Determine the (x, y) coordinate at the center of the cell enclosing the given text.  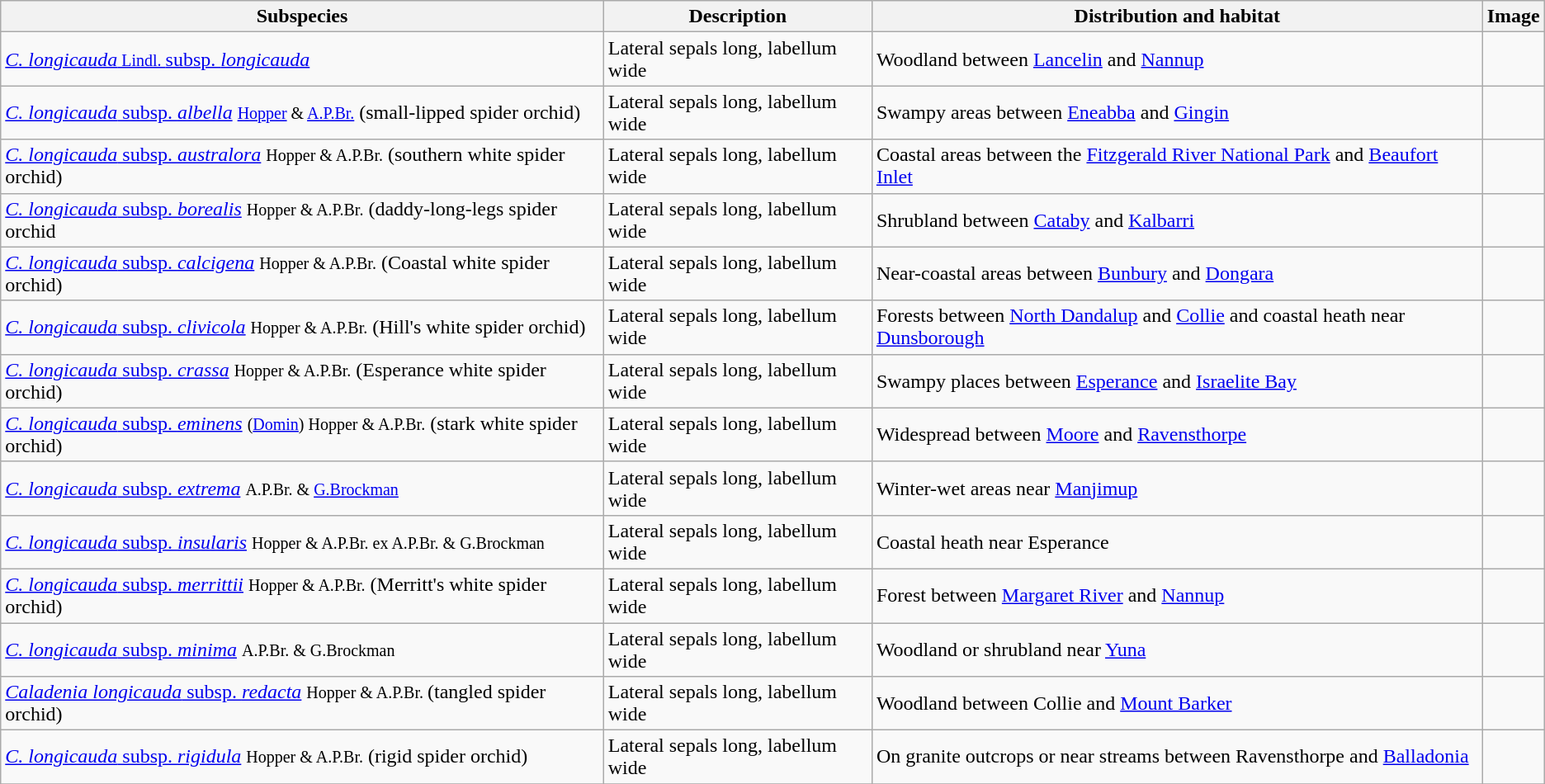
C. longicauda subsp. calcigena Hopper & A.P.Br. (Coastal white spider orchid) (302, 274)
C. longicauda subsp. crassa Hopper & A.P.Br. (Esperance white spider orchid) (302, 381)
Coastal heath near Esperance (1177, 541)
Woodland or shrubland near Yuna (1177, 649)
Widespread between Moore and Ravensthorpe (1177, 434)
Winter-wet areas near Manjimup (1177, 489)
Caladenia longicauda subsp. redacta Hopper & A.P.Br. (tangled spider orchid) (302, 703)
Swampy areas between Eneabba and Gingin (1177, 112)
Coastal areas between the Fitzgerald River National Park and Beaufort Inlet (1177, 167)
Swampy places between Esperance and Israelite Bay (1177, 381)
C. longicauda Lindl. subsp. longicauda (302, 59)
Shrubland between Cataby and Kalbarri (1177, 220)
C. longicauda subsp. extrema A.P.Br. & G.Brockman (302, 489)
Description (738, 17)
C. longicauda subsp. eminens (Domin) Hopper & A.P.Br. (stark white spider orchid) (302, 434)
C. longicauda subsp. clivicola Hopper & A.P.Br. (Hill's white spider orchid) (302, 327)
Distribution and habitat (1177, 17)
C. longicauda subsp. borealis Hopper & A.P.Br. (daddy-long-legs spider orchid (302, 220)
Woodland between Lancelin and Nannup (1177, 59)
C. longicauda subsp. minima A.P.Br. & G.Brockman (302, 649)
Woodland between Collie and Mount Barker (1177, 703)
On granite outcrops or near streams between Ravensthorpe and Balladonia (1177, 758)
Subspecies (302, 17)
C. longicauda subsp. merrittii Hopper & A.P.Br. (Merritt's white spider orchid) (302, 596)
C. longicauda subsp. insularis Hopper & A.P.Br. ex A.P.Br. & G.Brockman (302, 541)
Forest between Margaret River and Nannup (1177, 596)
C. longicauda subsp. albella Hopper & A.P.Br. (small-lipped spider orchid) (302, 112)
Near-coastal areas between Bunbury and Dongara (1177, 274)
C. longicauda subsp. rigidula Hopper & A.P.Br. (rigid spider orchid) (302, 758)
C. longicauda subsp. australora Hopper & A.P.Br. (southern white spider orchid) (302, 167)
Image (1514, 17)
Forests between North Dandalup and Collie and coastal heath near Dunsborough (1177, 327)
